Return the [X, Y] coordinate for the center point of the cell that contains the specified text.  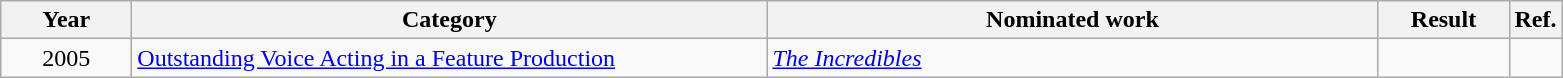
Nominated work [1072, 20]
Outstanding Voice Acting in a Feature Production [450, 58]
Category [450, 20]
Year [66, 20]
The Incredibles [1072, 58]
2005 [66, 58]
Result [1444, 20]
Ref. [1536, 20]
